Identify which cell holds the provided text, then report its (x, y) central coordinate. 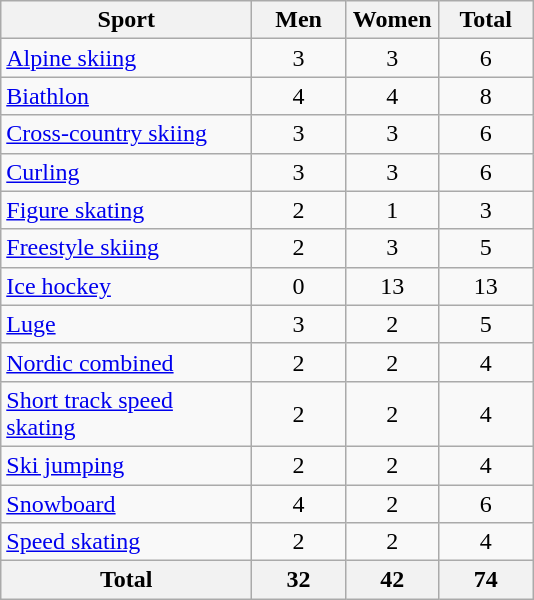
Sport (126, 20)
Alpine skiing (126, 58)
1 (392, 210)
Ski jumping (126, 465)
Figure skating (126, 210)
0 (299, 286)
Freestyle skiing (126, 248)
Ice hockey (126, 286)
8 (486, 96)
Short track speed skating (126, 414)
Speed skating (126, 542)
32 (299, 580)
Men (299, 20)
Biathlon (126, 96)
Women (392, 20)
Curling (126, 172)
Cross-country skiing (126, 134)
42 (392, 580)
Nordic combined (126, 362)
74 (486, 580)
Snowboard (126, 503)
Luge (126, 324)
